For the text-containing cell, return its midpoint in (X, Y) coordinate format. 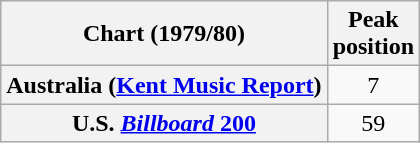
7 (373, 85)
U.S. Billboard 200 (164, 123)
59 (373, 123)
Chart (1979/80) (164, 34)
Peakposition (373, 34)
Australia (Kent Music Report) (164, 85)
